Return the (X, Y) coordinate for the center point of the cell that contains the specified text.  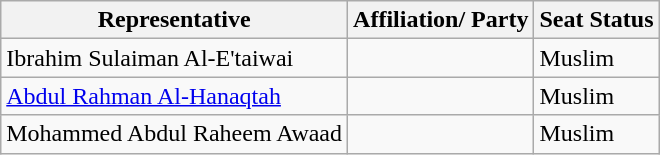
Representative (174, 20)
Seat Status (596, 20)
Abdul Rahman Al-Hanaqtah (174, 96)
Affiliation/ Party (441, 20)
Mohammed Abdul Raheem Awaad (174, 134)
Ibrahim Sulaiman Al-E'taiwai (174, 58)
